Identify which cell holds the provided text, then report its (x, y) central coordinate. 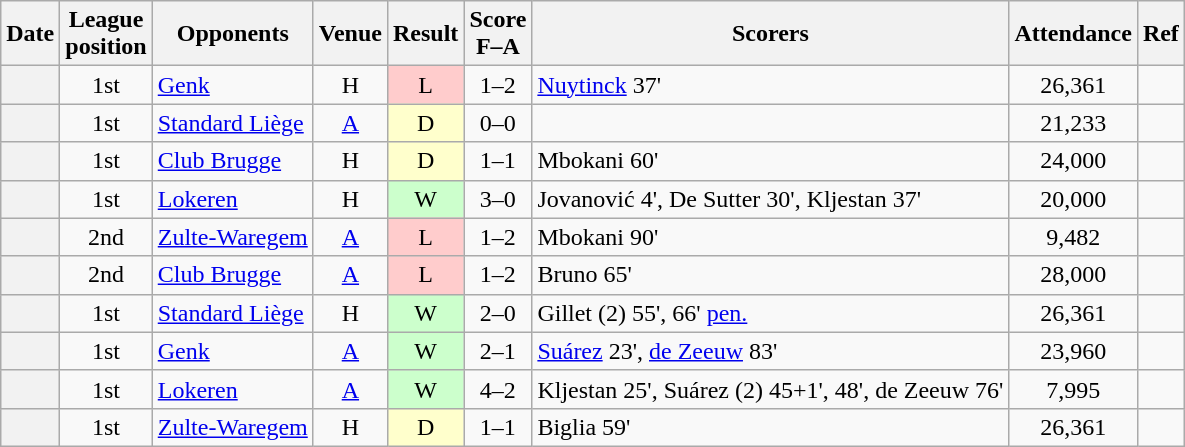
Leagueposition (106, 34)
24,000 (1073, 161)
Result (425, 34)
Jovanović 4', De Sutter 30', Kljestan 37' (770, 199)
9,482 (1073, 237)
Biglia 59' (770, 427)
Mbokani 90' (770, 237)
2–0 (498, 313)
Nuytinck 37' (770, 85)
Opponents (232, 34)
Gillet (2) 55', 66' pen. (770, 313)
2–1 (498, 351)
4–2 (498, 389)
0–0 (498, 123)
Mbokani 60' (770, 161)
20,000 (1073, 199)
Date (30, 34)
Ref (1160, 34)
Suárez 23', de Zeeuw 83' (770, 351)
Venue (350, 34)
Attendance (1073, 34)
7,995 (1073, 389)
ScoreF–A (498, 34)
21,233 (1073, 123)
Bruno 65' (770, 275)
23,960 (1073, 351)
3–0 (498, 199)
28,000 (1073, 275)
Scorers (770, 34)
Kljestan 25', Suárez (2) 45+1', 48', de Zeeuw 76' (770, 389)
